Search for the cell housing the specified text and yield its (x, y) center coordinate. 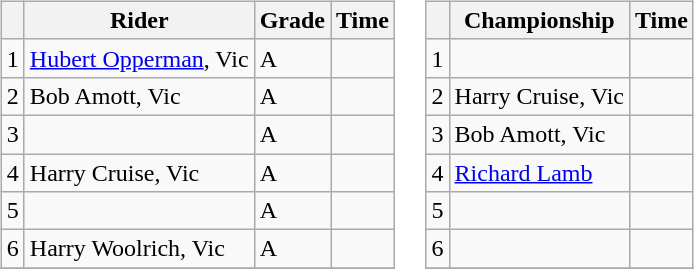
Rider (139, 20)
Richard Lamb (539, 173)
Championship (539, 20)
Grade (292, 20)
Hubert Opperman, Vic (139, 58)
Harry Woolrich, Vic (139, 249)
